Output the (X, Y) coordinate of the center of the cell containing the given text.  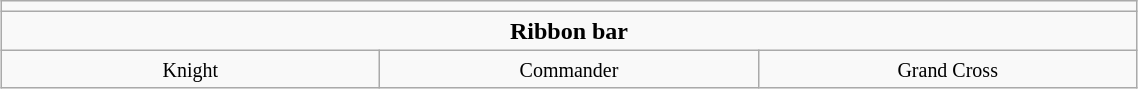
Knight (190, 69)
Ribbon bar (569, 31)
Grand Cross (948, 69)
Commander (570, 69)
